From the cell containing the given text, extract its center point as (x, y) coordinate. 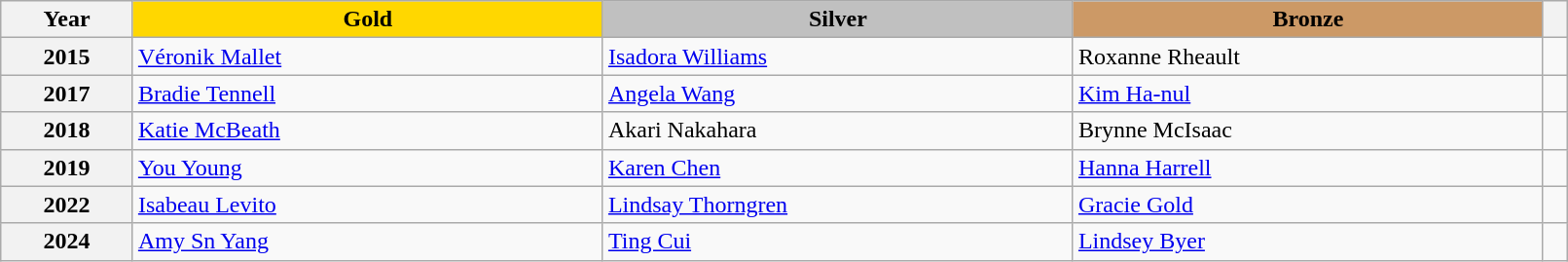
Amy Sn Yang (368, 242)
Gold (368, 19)
Hanna Harrell (1308, 168)
Isabeau Levito (368, 205)
2018 (67, 131)
2015 (67, 56)
Akari Nakahara (837, 131)
Brynne McIsaac (1308, 131)
You Young (368, 168)
2019 (67, 168)
Gracie Gold (1308, 205)
Lindsay Thorngren (837, 205)
Karen Chen (837, 168)
Silver (837, 19)
Véronik Mallet (368, 56)
Kim Ha-nul (1308, 94)
Lindsey Byer (1308, 242)
Bronze (1308, 19)
2022 (67, 205)
Angela Wang (837, 94)
Ting Cui (837, 242)
Katie McBeath (368, 131)
Roxanne Rheault (1308, 56)
Year (67, 19)
2017 (67, 94)
Isadora Williams (837, 56)
2024 (67, 242)
Bradie Tennell (368, 94)
